Find where the given text appears and provide that cell's center as (X, Y) coordinate. 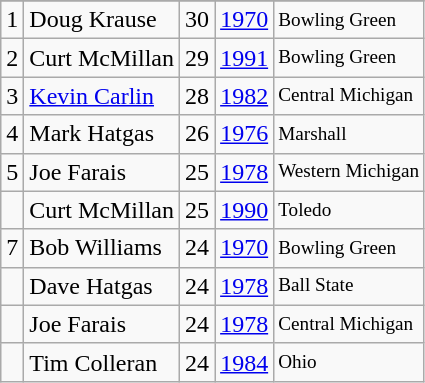
Kevin Carlin (102, 96)
1991 (244, 58)
Doug Krause (102, 20)
5 (12, 172)
28 (198, 96)
Toledo (349, 210)
Mark Hatgas (102, 134)
1984 (244, 362)
Ohio (349, 362)
4 (12, 134)
1976 (244, 134)
7 (12, 248)
2 (12, 58)
1990 (244, 210)
26 (198, 134)
Ball State (349, 286)
Tim Colleran (102, 362)
30 (198, 20)
3 (12, 96)
Western Michigan (349, 172)
29 (198, 58)
1982 (244, 96)
1 (12, 20)
Bob Williams (102, 248)
Marshall (349, 134)
Dave Hatgas (102, 286)
